Extract the [x, y] coordinate from the center of the cell holding the provided text.  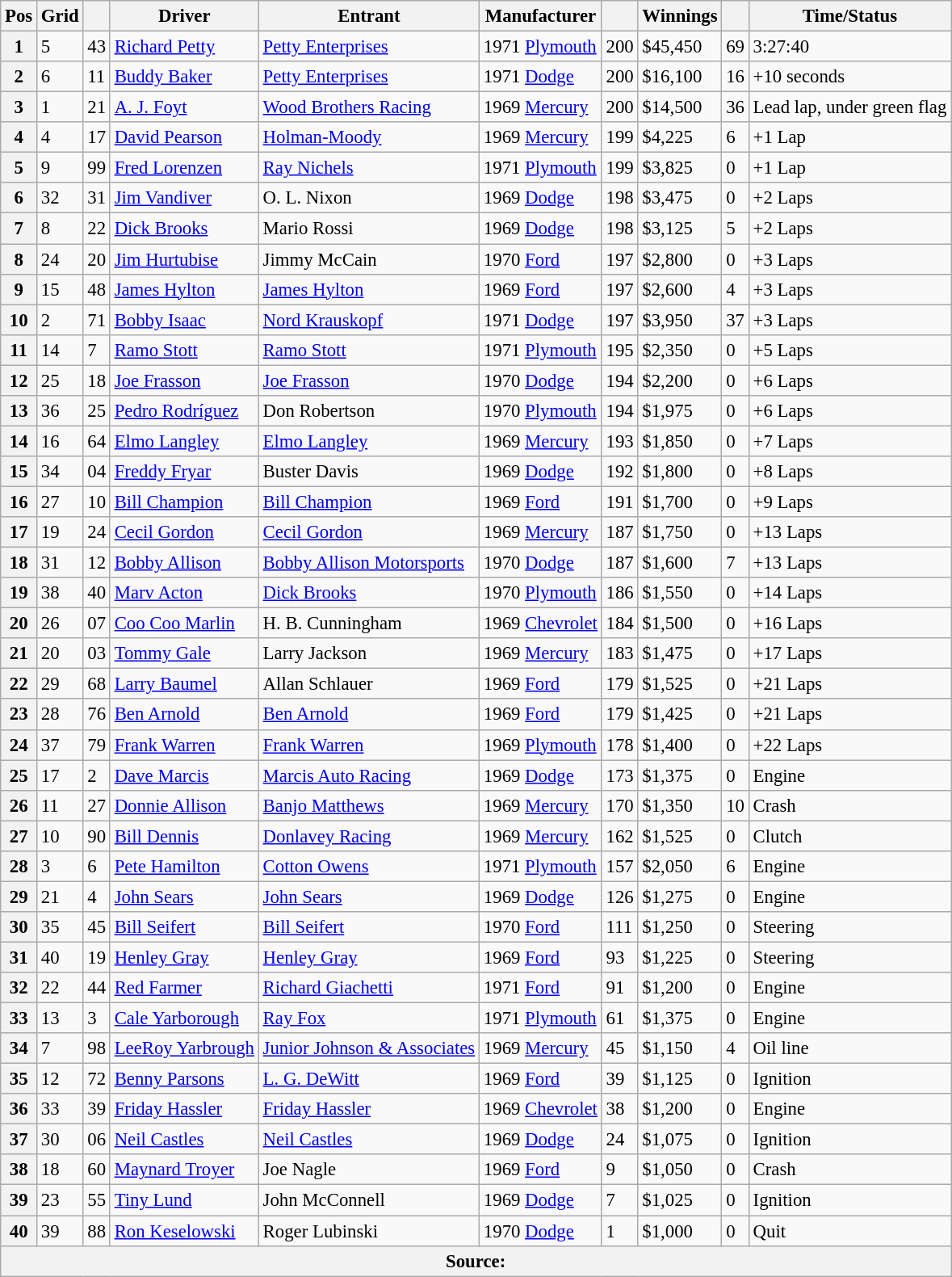
$2,800 [680, 259]
$1,350 [680, 805]
$45,450 [680, 47]
Jim Vandiver [184, 198]
Bobby Allison Motorsports [368, 563]
$2,600 [680, 289]
$1,075 [680, 1140]
90 [97, 836]
Wood Brothers Racing [368, 107]
111 [620, 927]
+8 Laps [849, 472]
$14,500 [680, 107]
$1,050 [680, 1170]
$1,500 [680, 624]
$1,275 [680, 897]
Winnings [680, 16]
+16 Laps [849, 624]
$1,125 [680, 1079]
Maynard Troyer [184, 1170]
+5 Laps [849, 350]
Jim Hurtubise [184, 259]
$1,400 [680, 745]
+10 seconds [849, 77]
+7 Laps [849, 441]
44 [97, 988]
Coo Coo Marlin [184, 624]
Roger Lubinski [368, 1231]
Bobby Isaac [184, 320]
John McConnell [368, 1200]
$1,550 [680, 593]
178 [620, 745]
Buddy Baker [184, 77]
Richard Giachetti [368, 988]
Joe Nagle [368, 1170]
Time/Status [849, 16]
+22 Laps [849, 745]
$1,850 [680, 441]
Mario Rossi [368, 229]
Benny Parsons [184, 1079]
193 [620, 441]
Larry Jackson [368, 653]
192 [620, 472]
$1,750 [680, 532]
Source: [476, 1261]
Don Robertson [368, 411]
48 [97, 289]
$1,225 [680, 957]
64 [97, 441]
Marcis Auto Racing [368, 775]
Buster Davis [368, 472]
Freddy Fryar [184, 472]
195 [620, 350]
Entrant [368, 16]
+9 Laps [849, 502]
$1,425 [680, 715]
69 [735, 47]
Tiny Lund [184, 1200]
Quit [849, 1231]
191 [620, 502]
Ray Fox [368, 1019]
183 [620, 653]
Red Farmer [184, 988]
David Pearson [184, 137]
Richard Petty [184, 47]
O. L. Nixon [368, 198]
72 [97, 1079]
06 [97, 1140]
07 [97, 624]
Cale Yarborough [184, 1019]
71 [97, 320]
60 [97, 1170]
$1,975 [680, 411]
Grid [60, 16]
61 [620, 1019]
Jimmy McCain [368, 259]
Dave Marcis [184, 775]
Pedro Rodríguez [184, 411]
L. G. DeWitt [368, 1079]
$1,600 [680, 563]
Cotton Owens [368, 867]
68 [97, 684]
+14 Laps [849, 593]
126 [620, 897]
Driver [184, 16]
88 [97, 1231]
$16,100 [680, 77]
Junior Johnson & Associates [368, 1048]
$1,800 [680, 472]
Nord Krauskopf [368, 320]
Donnie Allison [184, 805]
$3,125 [680, 229]
$3,950 [680, 320]
Allan Schlauer [368, 684]
Marv Acton [184, 593]
$2,350 [680, 350]
3:27:40 [849, 47]
$2,200 [680, 380]
$1,250 [680, 927]
Ray Nichels [368, 168]
LeeRoy Yarbrough [184, 1048]
$1,475 [680, 653]
Fred Lorenzen [184, 168]
$2,050 [680, 867]
H. B. Cunningham [368, 624]
186 [620, 593]
Bill Dennis [184, 836]
$1,000 [680, 1231]
170 [620, 805]
Pos [19, 16]
$4,225 [680, 137]
91 [620, 988]
$3,475 [680, 198]
Pete Hamilton [184, 867]
Ron Keselowski [184, 1231]
55 [97, 1200]
04 [97, 472]
43 [97, 47]
+17 Laps [849, 653]
173 [620, 775]
Tommy Gale [184, 653]
162 [620, 836]
1971 Ford [541, 988]
Donlavey Racing [368, 836]
Clutch [849, 836]
$1,025 [680, 1200]
$1,150 [680, 1048]
Oil line [849, 1048]
98 [97, 1048]
Banjo Matthews [368, 805]
Holman-Moody [368, 137]
93 [620, 957]
79 [97, 745]
184 [620, 624]
76 [97, 715]
Lead lap, under green flag [849, 107]
A. J. Foyt [184, 107]
157 [620, 867]
03 [97, 653]
Bobby Allison [184, 563]
$1,700 [680, 502]
99 [97, 168]
Manufacturer [541, 16]
Larry Baumel [184, 684]
1969 Plymouth [541, 745]
$3,825 [680, 168]
